Scan for the cell matching the given text and deliver its [X, Y] coordinate at center. 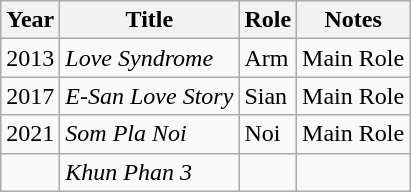
Notes [354, 20]
Som Pla Noi [150, 134]
Sian [268, 96]
Title [150, 20]
Year [30, 20]
2021 [30, 134]
Love Syndrome [150, 58]
Noi [268, 134]
Arm [268, 58]
2013 [30, 58]
E-San Love Story [150, 96]
Khun Phan 3 [150, 172]
Role [268, 20]
2017 [30, 96]
